Locate the cell with the specified text and output its [X, Y] center coordinate. 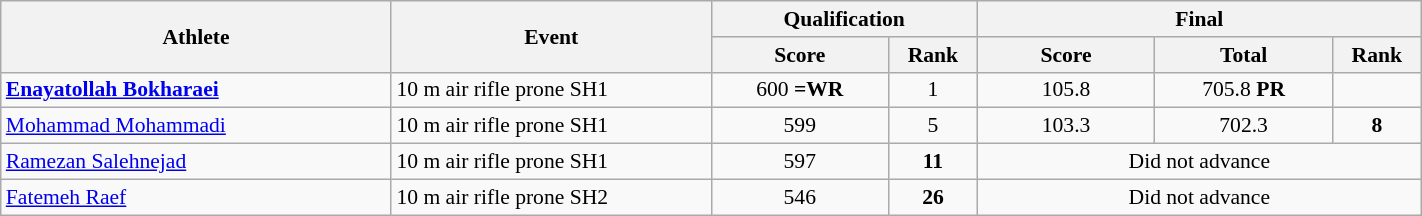
705.8 PR [1244, 90]
Final [1199, 19]
Total [1244, 55]
597 [800, 162]
5 [934, 126]
Athlete [196, 36]
546 [800, 197]
105.8 [1066, 90]
Event [551, 36]
10 m air rifle prone SH2 [551, 197]
Ramezan Salehnejad [196, 162]
Fatemeh Raef [196, 197]
103.3 [1066, 126]
702.3 [1244, 126]
Mohammad Mohammadi [196, 126]
8 [1376, 126]
Enayatollah Bokharaei [196, 90]
599 [800, 126]
26 [934, 197]
1 [934, 90]
11 [934, 162]
600 =WR [800, 90]
Qualification [844, 19]
